Identify which cell holds the provided text, then report its [X, Y] central coordinate. 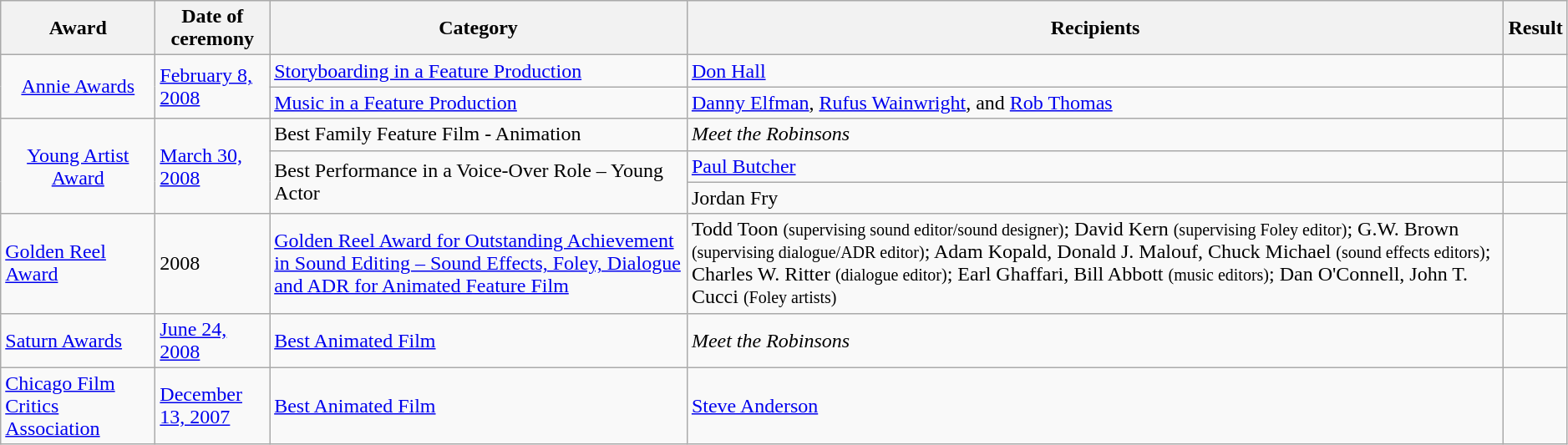
Danny Elfman, Rufus Wainwright, and Rob Thomas [1094, 103]
Category [479, 28]
Chicago Film Critics Association [79, 406]
Storyboarding in a Feature Production [479, 71]
Don Hall [1094, 71]
Jordan Fry [1094, 198]
Golden Reel Award [79, 264]
Recipients [1094, 28]
Date of ceremony [212, 28]
June 24, 2008 [212, 341]
Best Performance in a Voice-Over Role – Young Actor [479, 182]
Young Artist Award [79, 166]
Golden Reel Award for Outstanding Achievement in Sound Editing – Sound Effects, Foley, Dialogue and ADR for Animated Feature Film [479, 264]
2008 [212, 264]
Saturn Awards [79, 341]
Award [79, 28]
February 8, 2008 [212, 87]
Music in a Feature Production [479, 103]
Best Family Feature Film - Animation [479, 134]
Steve Anderson [1094, 406]
Annie Awards [79, 87]
March 30, 2008 [212, 166]
December 13, 2007 [212, 406]
Paul Butcher [1094, 166]
Result [1535, 28]
